Identify which cell holds the provided text, then report its [x, y] central coordinate. 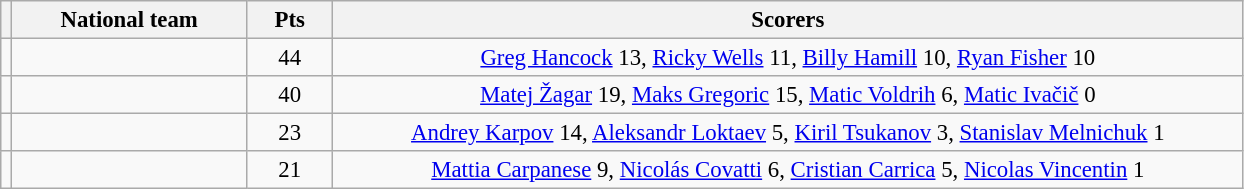
Greg Hancock 13, Ricky Wells 11, Billy Hamill 10, Ryan Fisher 10 [788, 58]
23 [290, 133]
Pts [290, 20]
Matej Žagar 19, Maks Gregoric 15, Matic Voldrih 6, Matic Ivačič 0 [788, 95]
Scorers [788, 20]
44 [290, 58]
National team [129, 20]
40 [290, 95]
Mattia Carpanese 9, Nicolás Covatti 6, Cristian Carrica 5, Nicolas Vincentin 1 [788, 170]
21 [290, 170]
Andrey Karpov 14, Aleksandr Loktaev 5, Kiril Tsukanov 3, Stanislav Melnichuk 1 [788, 133]
